Return the [x, y] coordinate for the center point of the cell that contains the specified text.  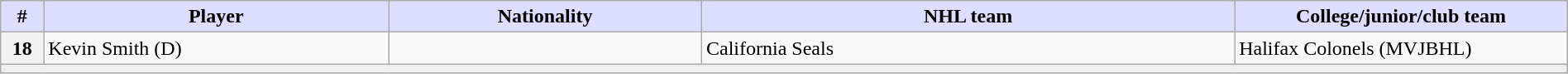
# [22, 17]
Nationality [546, 17]
Player [217, 17]
Halifax Colonels (MVJBHL) [1401, 48]
California Seals [968, 48]
College/junior/club team [1401, 17]
NHL team [968, 17]
Kevin Smith (D) [217, 48]
18 [22, 48]
